Return (X, Y) of the center of cell containing provided text 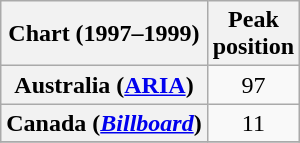
Chart (1997–1999) (104, 34)
97 (253, 85)
Canada (Billboard) (104, 123)
11 (253, 123)
Peakposition (253, 34)
Australia (ARIA) (104, 85)
